Locate the cell with the specified text and output its (X, Y) center coordinate. 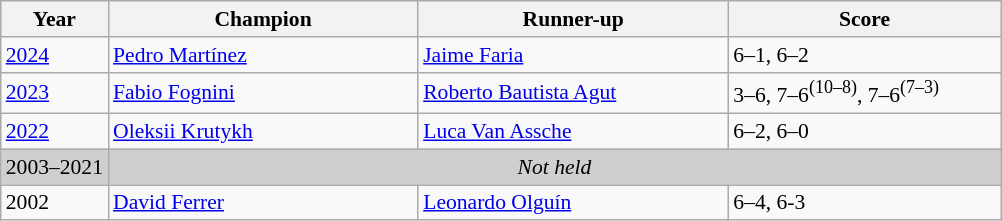
2022 (54, 132)
6–4, 6-3 (864, 203)
Luca Van Assche (573, 132)
Pedro Martínez (263, 55)
Runner-up (573, 19)
Not held (554, 167)
2023 (54, 92)
Oleksii Krutykh (263, 132)
6–2, 6–0 (864, 132)
Jaime Faria (573, 55)
Score (864, 19)
2024 (54, 55)
2003–2021 (54, 167)
Leonardo Olguín (573, 203)
Fabio Fognini (263, 92)
Champion (263, 19)
6–1, 6–2 (864, 55)
2002 (54, 203)
Year (54, 19)
David Ferrer (263, 203)
Roberto Bautista Agut (573, 92)
3–6, 7–6(10–8), 7–6(7–3) (864, 92)
